From the cell containing the given text, extract its center point as (X, Y) coordinate. 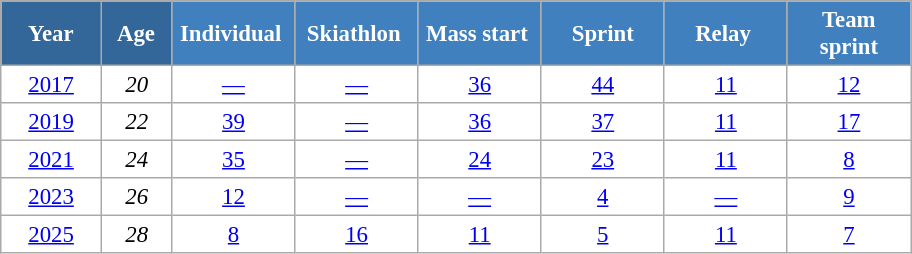
16 (356, 235)
2021 (52, 160)
2023 (52, 197)
2019 (52, 122)
Year (52, 34)
20 (136, 85)
5 (602, 235)
7 (848, 235)
22 (136, 122)
23 (602, 160)
35 (234, 160)
39 (234, 122)
Sprint (602, 34)
4 (602, 197)
9 (848, 197)
Mass start (480, 34)
Team sprint (848, 34)
37 (602, 122)
2017 (52, 85)
44 (602, 85)
28 (136, 235)
Relay (726, 34)
Age (136, 34)
2025 (52, 235)
Individual (234, 34)
Skiathlon (356, 34)
17 (848, 122)
26 (136, 197)
